Determine the [x, y] coordinate at the center of the cell enclosing the given text.  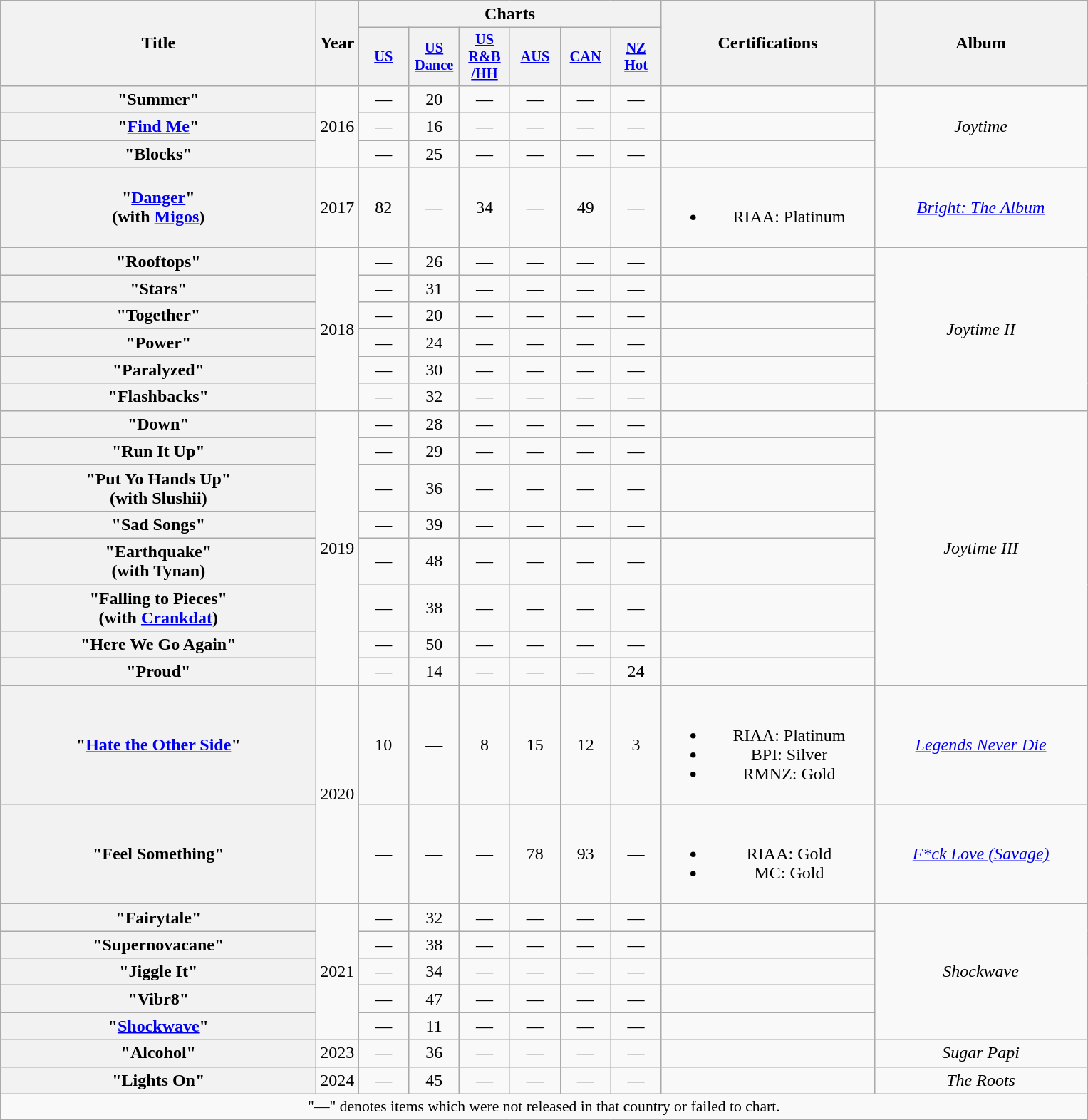
"Fairytale" [158, 918]
"Here We Go Again" [158, 644]
2021 [338, 972]
F*ck Love (Savage) [980, 854]
RIAA: GoldMC: Gold [768, 854]
25 [435, 154]
"Lights On" [158, 1080]
"Vibr8" [158, 999]
"Proud" [158, 672]
2020 [338, 795]
15 [534, 745]
"Flashbacks" [158, 397]
RIAA: Platinum [768, 208]
45 [435, 1080]
US Dance [435, 57]
3 [636, 745]
2023 [338, 1053]
RIAA: PlatinumBPI: SilverRMNZ: Gold [768, 745]
11 [435, 1026]
"—" denotes items which were not released in that country or failed to chart. [544, 1106]
AUS [534, 57]
93 [586, 854]
NZHot [636, 57]
26 [435, 261]
49 [586, 208]
Year [338, 43]
12 [586, 745]
"Feel Something" [158, 854]
Charts [510, 14]
Joytime II [980, 329]
2019 [338, 548]
29 [435, 451]
"Power" [158, 343]
16 [435, 127]
Legends Never Die [980, 745]
The Roots [980, 1080]
2017 [338, 208]
47 [435, 999]
Joytime [980, 126]
Certifications [768, 43]
Title [158, 43]
"Paralyzed" [158, 370]
"Blocks" [158, 154]
48 [435, 561]
"Down" [158, 424]
31 [435, 289]
Joytime III [980, 548]
"Jiggle It" [158, 972]
Sugar Papi [980, 1053]
2024 [338, 1080]
"Find Me" [158, 127]
14 [435, 672]
Shockwave [980, 972]
28 [435, 424]
"Rooftops" [158, 261]
"Falling to Pieces"(with Crankdat) [158, 607]
Album [980, 43]
"Danger"(with Migos) [158, 208]
CAN [586, 57]
"Run It Up" [158, 451]
"Earthquake"(with Tynan) [158, 561]
78 [534, 854]
"Shockwave" [158, 1026]
8 [485, 745]
"Sad Songs" [158, 524]
50 [435, 644]
"Summer" [158, 99]
39 [435, 524]
2018 [338, 329]
10 [383, 745]
30 [435, 370]
"Stars" [158, 289]
2016 [338, 126]
"Alcohol" [158, 1053]
US R&B/HH [485, 57]
"Together" [158, 316]
US [383, 57]
"Supernovacane" [158, 945]
82 [383, 208]
"Put Yo Hands Up"(with Slushii) [158, 487]
Bright: The Album [980, 208]
"Hate the Other Side" [158, 745]
